Find where the given text appears and provide that cell's center as [x, y] coordinate. 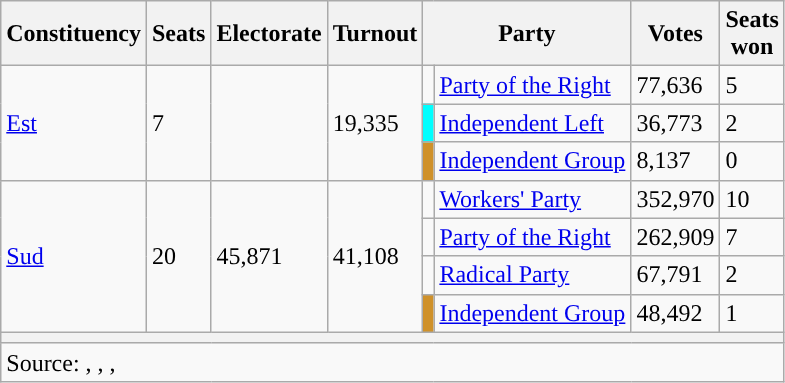
Votes [676, 34]
Constituency [74, 34]
Seats [178, 34]
Radical Party [532, 275]
Turnout [375, 34]
45,871 [269, 256]
Source: , , , [393, 362]
Sud [74, 256]
262,909 [676, 237]
Workers' Party [532, 199]
36,773 [676, 123]
19,335 [375, 123]
0 [752, 161]
Seatswon [752, 34]
41,108 [375, 256]
10 [752, 199]
5 [752, 85]
48,492 [676, 313]
Party [527, 34]
20 [178, 256]
77,636 [676, 85]
Independent Left [532, 123]
Est [74, 123]
352,970 [676, 199]
1 [752, 313]
67,791 [676, 275]
8,137 [676, 161]
Electorate [269, 34]
